Extract the (X, Y) coordinate from the center of the cell holding the provided text.  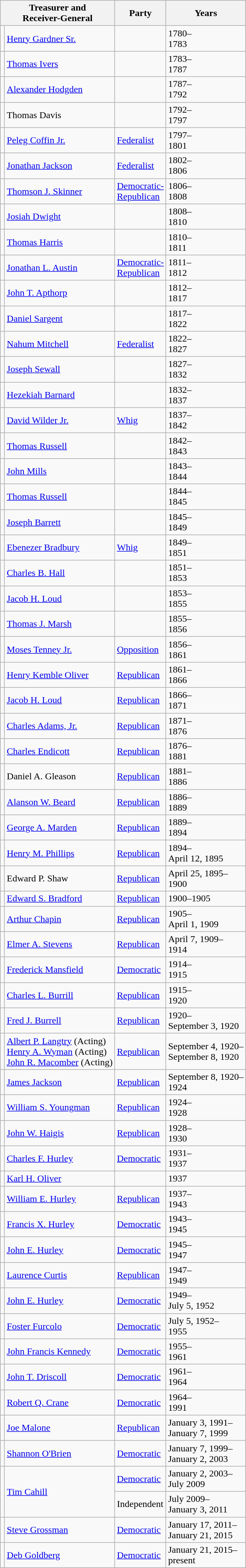
1945–1947 (206, 1250)
1808–1810 (206, 217)
1851–1853 (206, 573)
Edward P. Shaw (60, 879)
1843–1844 (206, 471)
John T. Apthorp (60, 293)
Opposition (140, 649)
1928–1930 (206, 1133)
July 5, 1952–1955 (206, 1326)
Robert Q. Crane (60, 1402)
1961–1964 (206, 1377)
Thomson J. Skinner (60, 191)
1787–1792 (206, 89)
1832–1837 (206, 395)
1797–1801 (206, 140)
September 8, 1920–1924 (206, 1082)
1845–1849 (206, 522)
1949–July 5, 1952 (206, 1300)
Joe Malone (60, 1428)
January 7, 1999–January 2, 2003 (206, 1453)
July 2009–January 3, 2011 (206, 1504)
1811–1812 (206, 268)
William S. Youngman (60, 1107)
Alanson W. Beard (60, 802)
1817–1822 (206, 318)
1849–1851 (206, 548)
January 21, 2015–present (206, 1555)
1871–1876 (206, 725)
Steve Grossman (60, 1530)
1937–1943 (206, 1199)
Charles B. Hall (60, 573)
1837–1842 (206, 420)
1964–1991 (206, 1402)
Treasurer andReceiver-General (58, 13)
1844–1845 (206, 497)
David Wilder Jr. (60, 420)
Moses Tenney Jr. (60, 649)
Party (140, 13)
September 4, 1920–September 8, 1920 (206, 1051)
1889–1894 (206, 828)
Daniel A. Gleason (60, 777)
Jonathan Jackson (60, 166)
Josiah Dwight (60, 217)
1900–1905 (206, 899)
1780–1783 (206, 38)
1876–1881 (206, 751)
Karl H. Oliver (60, 1179)
Alexander Hodgden (60, 89)
1886–1889 (206, 802)
Charles Adams, Jr. (60, 725)
1881–1886 (206, 777)
Jonathan L. Austin (60, 268)
John T. Driscoll (60, 1377)
Years (206, 13)
Henry Gardner Sr. (60, 38)
1955–1961 (206, 1351)
Henry Kemble Oliver (60, 674)
1894–April 12, 1895 (206, 853)
1810–1811 (206, 242)
Arthur Chapin (60, 919)
1806–1808 (206, 191)
George A. Marden (60, 828)
April 7, 1909–1914 (206, 944)
Peleg Coffin Jr. (60, 140)
Albert P. Langtry (Acting)Henry A. Wyman (Acting)John R. Macomber (Acting) (60, 1051)
Hezekiah Barnard (60, 395)
Fred J. Burrell (60, 1020)
1827–1832 (206, 369)
Joseph Sewall (60, 369)
Tim Cahill (60, 1491)
Deb Goldberg (60, 1555)
Francis X. Hurley (60, 1225)
1915–1920 (206, 995)
1924–1928 (206, 1107)
1947–1949 (206, 1275)
1822–1827 (206, 344)
Joseph Barrett (60, 522)
Charles L. Burrill (60, 995)
Charles F. Hurley (60, 1159)
1792–1797 (206, 115)
Thomas Davis (60, 115)
1931–1937 (206, 1159)
1866–1871 (206, 700)
1802–1806 (206, 166)
1812–1817 (206, 293)
1920–September 3, 1920 (206, 1020)
Ebenezer Bradbury (60, 548)
April 25, 1895–1900 (206, 879)
Edward S. Bradford (60, 899)
Thomas Harris (60, 242)
Independent (140, 1504)
1905–April 1, 1909 (206, 919)
Elmer A. Stevens (60, 944)
1856–1861 (206, 649)
William E. Hurley (60, 1199)
John W. Haigis (60, 1133)
Thomas Ivers (60, 64)
1783–1787 (206, 64)
January 3, 1991–January 7, 1999 (206, 1428)
Foster Furcolo (60, 1326)
1861–1866 (206, 674)
1943–1945 (206, 1225)
John Mills (60, 471)
1937 (206, 1179)
1853–1855 (206, 599)
Nahum Mitchell (60, 344)
Henry M. Phillips (60, 853)
John Francis Kennedy (60, 1351)
Frederick Mansfield (60, 969)
Charles Endicott (60, 751)
1842–1843 (206, 446)
James Jackson (60, 1082)
Thomas J. Marsh (60, 624)
1914–1915 (206, 969)
Laurence Curtis (60, 1275)
January 17, 2011–January 21, 2015 (206, 1530)
Daniel Sargent (60, 318)
1855–1856 (206, 624)
Shannon O'Brien (60, 1453)
January 2, 2003–July 2009 (206, 1479)
